Return the (X, Y) coordinate for the center point of the cell that contains the specified text.  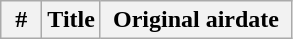
Title (72, 20)
# (22, 20)
Original airdate (196, 20)
